From the cell containing the given text, extract its center point as [x, y] coordinate. 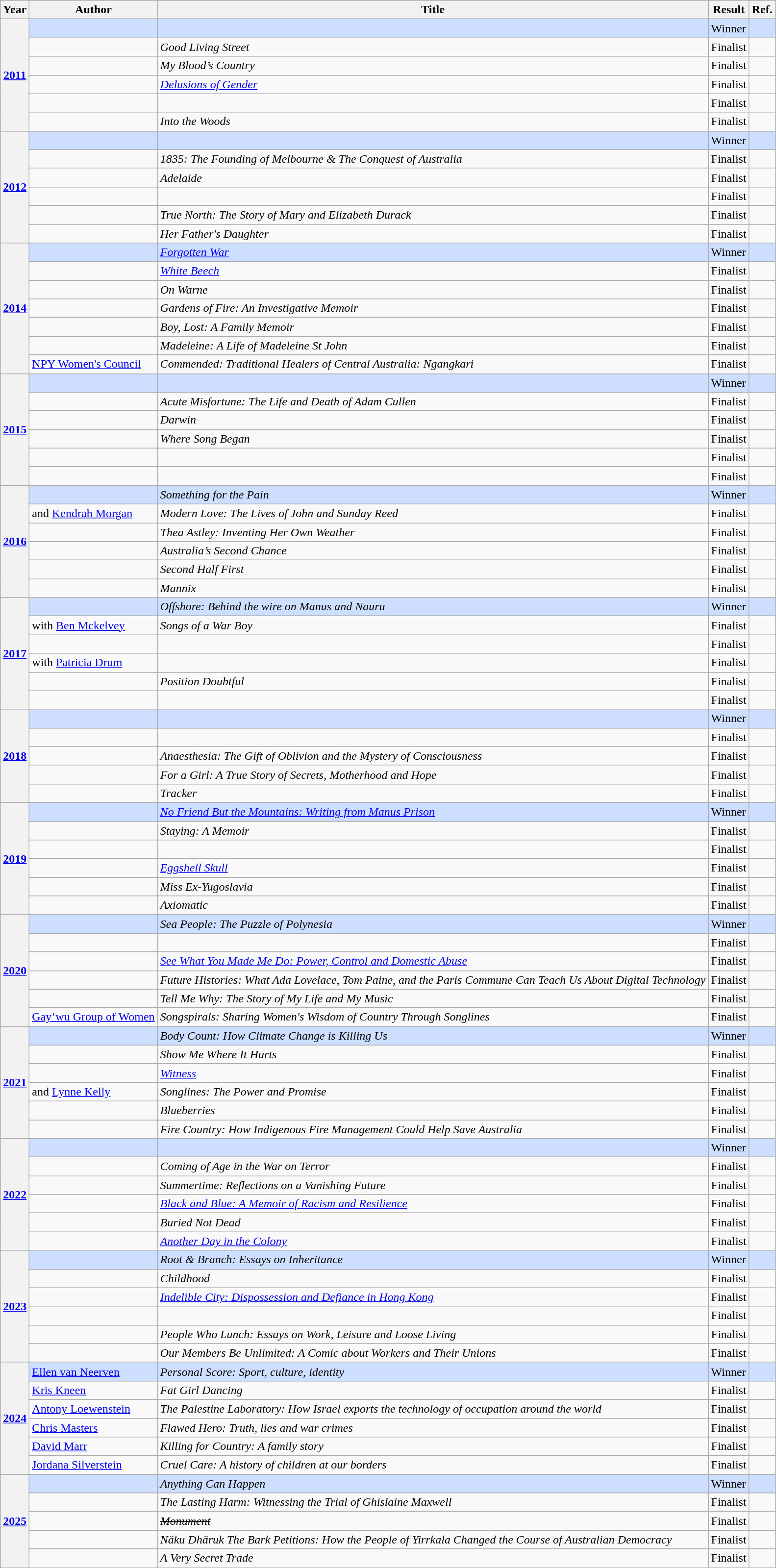
Acute Misfortune: The Life and Death of Adam Cullen [433, 401]
Blueberries [433, 1110]
Future Histories: What Ada Lovelace, Tom Paine, and the Paris Commune Can Teach Us About Digital Technology [433, 980]
Ellen van Neerven [93, 1371]
Antony Loewenstein [93, 1409]
Good Living Street [433, 47]
2020 [15, 971]
Second Half First [433, 570]
Kris Kneen [93, 1390]
True North: The Story of Mary and Elizabeth Durack [433, 215]
Staying: A Memoir [433, 831]
Personal Score: Sport, culture, identity [433, 1371]
Childhood [433, 1278]
Witness [433, 1073]
Thea Astley: Inventing Her Own Weather [433, 532]
2024 [15, 1418]
Into the Woods [433, 122]
See What You Made Me Do: Power, Control and Domestic Abuse [433, 961]
Songlines: The Power and Promise [433, 1092]
Monument [433, 1521]
Summertime: Reflections on a Vanishing Future [433, 1185]
Tell Me Why: The Story of My Life and My Music [433, 998]
Modern Love: The Lives of John and Sunday Reed [433, 513]
Anything Can Happen [433, 1484]
Indelible City: Dispossession and Defiance in Hong Kong [433, 1297]
Miss Ex-Yugoslavia [433, 887]
Gay’wu Group of Women [93, 1017]
Forgotten War [433, 252]
Adelaide [433, 177]
Jordana Silverstein [93, 1465]
Sea People: The Puzzle of Polynesia [433, 924]
2022 [15, 1195]
2025 [15, 1521]
Killing for Country: A family story [433, 1446]
Mannix [433, 588]
The Palestine Laboratory: How Israel exports the technology of occupation around the world [433, 1409]
Chris Masters [93, 1428]
Her Father's Daughter [433, 234]
The Lasting Harm: Witnessing the Trial of Ghislaine Maxwell [433, 1502]
Songs of a War Boy [433, 625]
2023 [15, 1306]
Tracker [433, 793]
My Blood’s Country [433, 66]
People Who Lunch: Essays on Work, Leisure and Loose Living [433, 1334]
2011 [15, 75]
Offshore: Behind the wire on Manus and Nauru [433, 607]
Body Count: How Climate Change is Killing Us [433, 1036]
Fire Country: How Indigenous Fire Management Could Help Save Australia [433, 1129]
2016 [15, 541]
Anaesthesia: The Gift of Oblivion and the Mystery of Consciousness [433, 756]
2012 [15, 187]
Position Doubtful [433, 681]
Fat Girl Dancing [433, 1390]
with Ben Mckelvey [93, 625]
Commended: Traditional Healers of Central Australia: Ngangkari [433, 364]
Root & Branch: Essays on Inheritance [433, 1260]
and Lynne Kelly [93, 1092]
David Marr [93, 1446]
Buried Not Dead [433, 1222]
Something for the Pain [433, 495]
For a Girl: A True Story of Secrets, Motherhood and Hope [433, 774]
with Patricia Drum [93, 663]
A Very Secret Trade [433, 1558]
2019 [15, 858]
2018 [15, 756]
Where Song Began [433, 439]
Show Me Where It Hurts [433, 1054]
Eggshell Skull [433, 868]
Result [728, 10]
Cruel Care: A history of children at our borders [433, 1465]
2014 [15, 308]
Flawed Hero: Truth, lies and war crimes [433, 1428]
Author [93, 10]
Ref. [762, 10]
Boy, Lost: A Family Memoir [433, 327]
and Kendrah Morgan [93, 513]
NPY Women's Council [93, 364]
Another Day in the Colony [433, 1241]
Delusions of Gender [433, 84]
Coming of Age in the War on Terror [433, 1167]
Gardens of Fire: An Investigative Memoir [433, 308]
2021 [15, 1082]
Darwin [433, 420]
Axiomatic [433, 905]
No Friend But the Mountains: Writing from Manus Prison [433, 812]
Madeleine: A Life of Madeleine St John [433, 346]
White Beech [433, 271]
Year [15, 10]
Australia’s Second Chance [433, 551]
1835: The Founding of Melbourne & The Conquest of Australia [433, 159]
2017 [15, 653]
2015 [15, 429]
Näku Dhäruk The Bark Petitions: How the People of Yirrkala Changed the Course of Australian Democracy [433, 1540]
Title [433, 10]
Our Members Be Unlimited: A Comic about Workers and Their Unions [433, 1353]
Black and Blue: A Memoir of Racism and Resilience [433, 1204]
Songspirals: Sharing Women's Wisdom of Country Through Songlines [433, 1017]
On Warne [433, 290]
